Pinpoint the cell where the given text exists, returning its [x, y] midpoint coordinate. 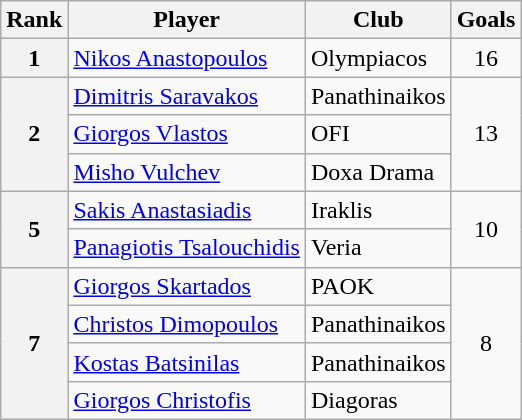
Christos Dimopoulos [187, 324]
Misho Vulchev [187, 172]
Iraklis [378, 210]
Giorgos Skartados [187, 286]
Kostas Batsinilas [187, 362]
1 [34, 58]
16 [486, 58]
Rank [34, 20]
Giorgos Christofis [187, 400]
7 [34, 343]
2 [34, 134]
Goals [486, 20]
Doxa Drama [378, 172]
Olympiacos [378, 58]
OFI [378, 134]
Giorgos Vlastos [187, 134]
Nikos Anastopoulos [187, 58]
Player [187, 20]
Sakis Anastasiadis [187, 210]
10 [486, 229]
Dimitris Saravakos [187, 96]
Panagiotis Tsalouchidis [187, 248]
13 [486, 134]
Diagoras [378, 400]
5 [34, 229]
PAOK [378, 286]
Veria [378, 248]
Club [378, 20]
8 [486, 343]
